Capture the cell that displays the provided text and extract its [x, y] central coordinate. 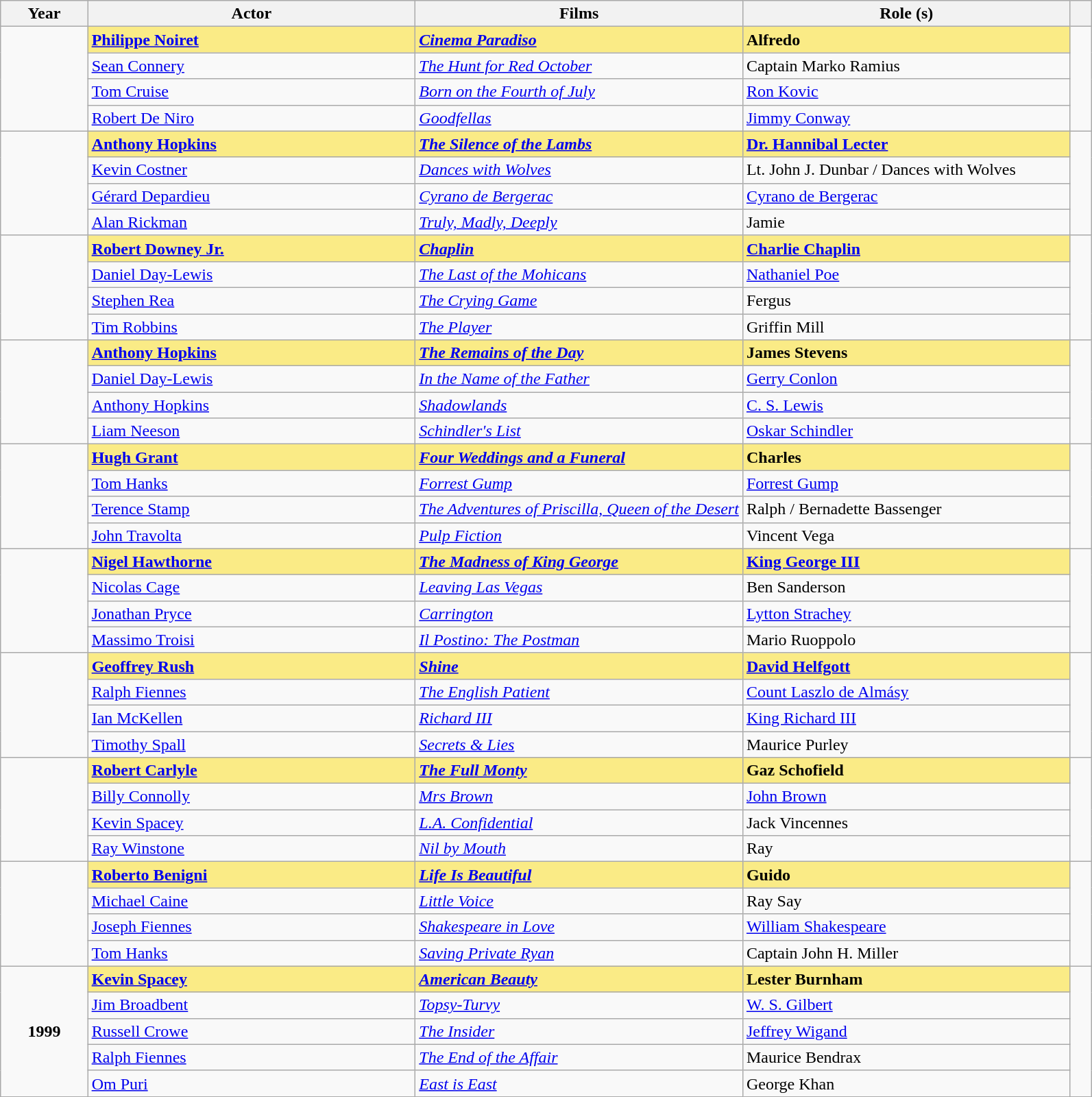
Jack Vincennes [906, 823]
C. S. Lewis [906, 405]
Robert Downey Jr. [252, 248]
Count Laszlo de Almásy [906, 692]
Ben Sanderson [906, 588]
Jimmy Conway [906, 118]
Timothy Spall [252, 744]
Dances with Wolves [579, 170]
Life Is Beautiful [579, 875]
The End of the Affair [579, 1057]
Schindler's List [579, 431]
Robert De Niro [252, 118]
Secrets & Lies [579, 744]
Charlie Chaplin [906, 248]
Shakespeare in Love [579, 927]
Dr. Hannibal Lecter [906, 144]
Kevin Costner [252, 170]
L.A. Confidential [579, 823]
Charles [906, 457]
Goodfellas [579, 118]
Nil by Mouth [579, 849]
James Stevens [906, 353]
Terence Stamp [252, 509]
Shadowlands [579, 405]
Ray Say [906, 901]
Oskar Schindler [906, 431]
Massimo Troisi [252, 640]
The Adventures of Priscilla, Queen of the Desert [579, 509]
The Insider [579, 1031]
Jim Broadbent [252, 1005]
Saving Private Ryan [579, 953]
The Madness of King George [579, 562]
The Silence of the Lambs [579, 144]
Gaz Schofield [906, 771]
Chaplin [579, 248]
Pulp Fiction [579, 535]
Joseph Fiennes [252, 927]
Sean Connery [252, 66]
Maurice Purley [906, 744]
Ralph / Bernadette Bassenger [906, 509]
Mrs Brown [579, 797]
American Beauty [579, 979]
Jonathan Pryce [252, 614]
Born on the Fourth of July [579, 92]
King Richard III [906, 718]
Tom Cruise [252, 92]
Maurice Bendrax [906, 1057]
Gerry Conlon [906, 379]
Year [44, 14]
East is East [579, 1083]
Lt. John J. Dunbar / Dances with Wolves [906, 170]
Captain Marko Ramius [906, 66]
Truly, Madly, Deeply [579, 222]
Liam Neeson [252, 431]
Geoffrey Rush [252, 666]
The Last of the Mohicans [579, 274]
Guido [906, 875]
Role (s) [906, 14]
Michael Caine [252, 901]
Carrington [579, 614]
1999 [44, 1031]
Robert Carlyle [252, 771]
Stephen Rea [252, 300]
Roberto Benigni [252, 875]
Nigel Hawthorne [252, 562]
Actor [252, 14]
John Travolta [252, 535]
Lytton Strachey [906, 614]
In the Name of the Father [579, 379]
Cinema Paradiso [579, 40]
Tim Robbins [252, 327]
Jeffrey Wigand [906, 1031]
Films [579, 14]
William Shakespeare [906, 927]
Billy Connolly [252, 797]
Shine [579, 666]
Lester Burnham [906, 979]
W. S. Gilbert [906, 1005]
Philippe Noiret [252, 40]
The Crying Game [579, 300]
The Remains of the Day [579, 353]
The English Patient [579, 692]
Jamie [906, 222]
David Helfgott [906, 666]
Little Voice [579, 901]
Ron Kovic [906, 92]
The Player [579, 327]
Vincent Vega [906, 535]
George Khan [906, 1083]
Russell Crowe [252, 1031]
The Full Monty [579, 771]
Leaving Las Vegas [579, 588]
Mario Ruoppolo [906, 640]
Om Puri [252, 1083]
Nathaniel Poe [906, 274]
The Hunt for Red October [579, 66]
John Brown [906, 797]
Il Postino: The Postman [579, 640]
Four Weddings and a Funeral [579, 457]
Topsy-Turvy [579, 1005]
Captain John H. Miller [906, 953]
Gérard Depardieu [252, 196]
King George III [906, 562]
Ray [906, 849]
Ian McKellen [252, 718]
Fergus [906, 300]
Griffin Mill [906, 327]
Alfredo [906, 40]
Ray Winstone [252, 849]
Nicolas Cage [252, 588]
Richard III [579, 718]
Alan Rickman [252, 222]
Hugh Grant [252, 457]
